Determine the [X, Y] coordinate at the center of the cell enclosing the given text.  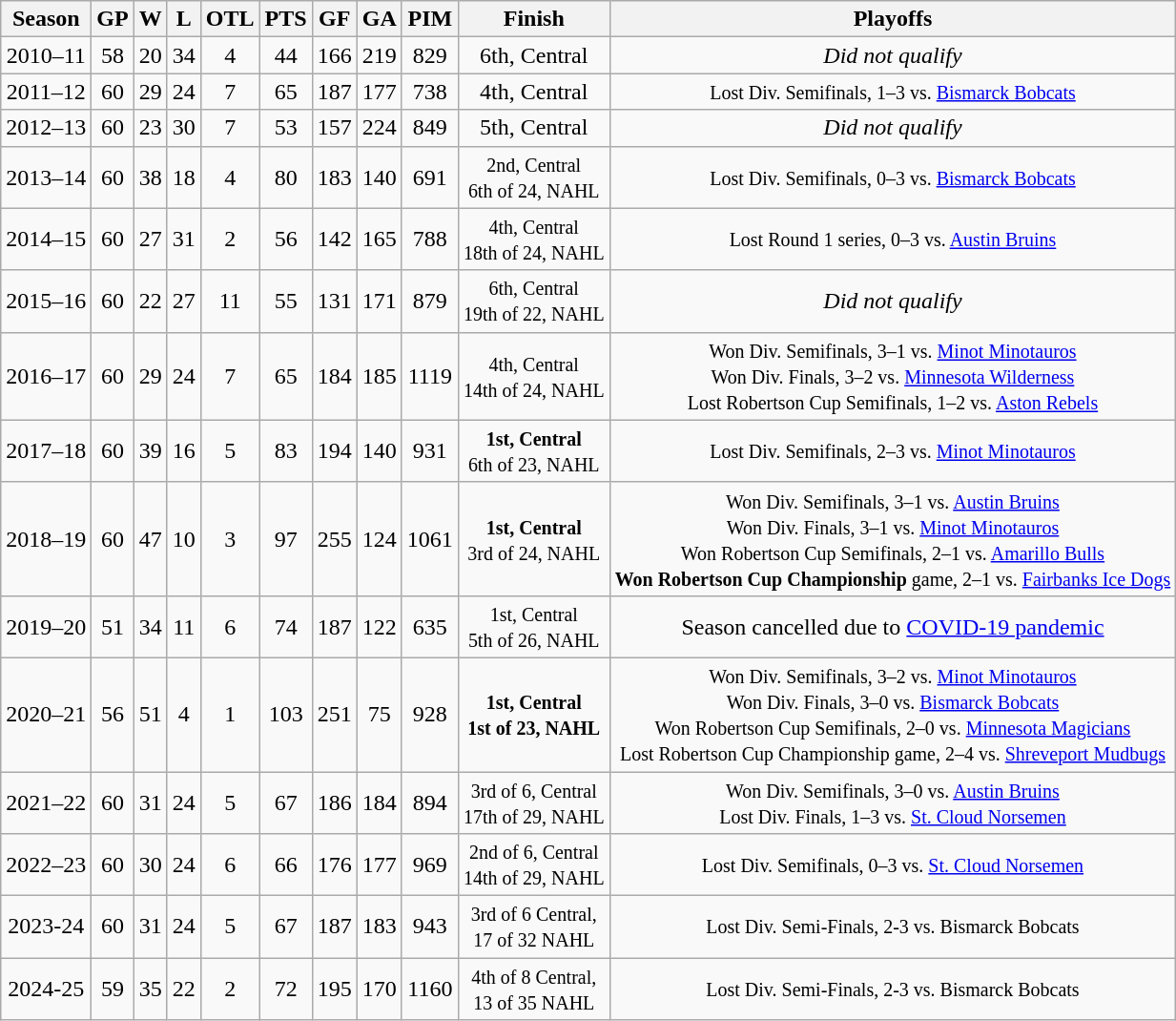
10 [183, 538]
2024-25 [46, 989]
Won Div. Semifinals, 3–1 vs. Minot MinotaurosWon Div. Finals, 3–2 vs. Minnesota WildernessLost Robertson Cup Semifinals, 1–2 vs. Aston Rebels [893, 376]
GA [380, 19]
122 [380, 626]
PIM [429, 19]
3 [230, 538]
Lost Div. Semifinals, 2–3 vs. Minot Minotauros [893, 450]
4th, Central18th of 24, NAHL [534, 239]
943 [429, 927]
47 [151, 538]
166 [334, 55]
6th, Central [534, 55]
OTL [230, 19]
195 [334, 989]
4th, Central [534, 92]
80 [286, 177]
5th, Central [534, 128]
66 [286, 865]
170 [380, 989]
131 [334, 302]
Playoffs [893, 19]
2018–19 [46, 538]
2017–18 [46, 450]
171 [380, 302]
928 [429, 714]
44 [286, 55]
2010–11 [46, 55]
83 [286, 450]
1061 [429, 538]
1st, Central5th of 26, NAHL [534, 626]
20 [151, 55]
2021–22 [46, 802]
Season cancelled due to COVID-19 pandemic [893, 626]
194 [334, 450]
788 [429, 239]
2015–16 [46, 302]
2nd of 6, Central14th of 29, NAHL [534, 865]
3rd of 6 Central, 17 of 32 NAHL [534, 927]
2019–20 [46, 626]
185 [380, 376]
23 [151, 128]
251 [334, 714]
2022–23 [46, 865]
55 [286, 302]
16 [183, 450]
Lost Div. Semifinals, 0–3 vs. Bismarck Bobcats [893, 177]
1st, Central6th of 23, NAHL [534, 450]
6th, Central19th of 22, NAHL [534, 302]
2012–13 [46, 128]
829 [429, 55]
255 [334, 538]
4th of 8 Central, 13 of 35 NAHL [534, 989]
849 [429, 128]
738 [429, 92]
1160 [429, 989]
L [183, 19]
Season [46, 19]
691 [429, 177]
186 [334, 802]
72 [286, 989]
38 [151, 177]
58 [113, 55]
157 [334, 128]
2016–17 [46, 376]
4th, Central14th of 24, NAHL [534, 376]
2013–14 [46, 177]
2nd, Central6th of 24, NAHL [534, 177]
1 [230, 714]
142 [334, 239]
124 [380, 538]
97 [286, 538]
Lost Round 1 series, 0–3 vs. Austin Bruins [893, 239]
969 [429, 865]
59 [113, 989]
Finish [534, 19]
103 [286, 714]
3rd of 6, Central17th of 29, NAHL [534, 802]
Lost Div. Semifinals, 1–3 vs. Bismarck Bobcats [893, 92]
39 [151, 450]
Lost Div. Semifinals, 0–3 vs. St. Cloud Norsemen [893, 865]
879 [429, 302]
931 [429, 450]
2020–21 [46, 714]
219 [380, 55]
1st, Central3rd of 24, NAHL [534, 538]
Won Div. Semifinals, 3–0 vs. Austin BruinsLost Div. Finals, 1–3 vs. St. Cloud Norsemen [893, 802]
176 [334, 865]
1119 [429, 376]
GP [113, 19]
165 [380, 239]
PTS [286, 19]
635 [429, 626]
2023-24 [46, 927]
75 [380, 714]
224 [380, 128]
W [151, 19]
894 [429, 802]
2014–15 [46, 239]
1st, Central1st of 23, NAHL [534, 714]
35 [151, 989]
53 [286, 128]
GF [334, 19]
2011–12 [46, 92]
18 [183, 177]
74 [286, 626]
